Find where the given text appears and provide that cell's center as (X, Y) coordinate. 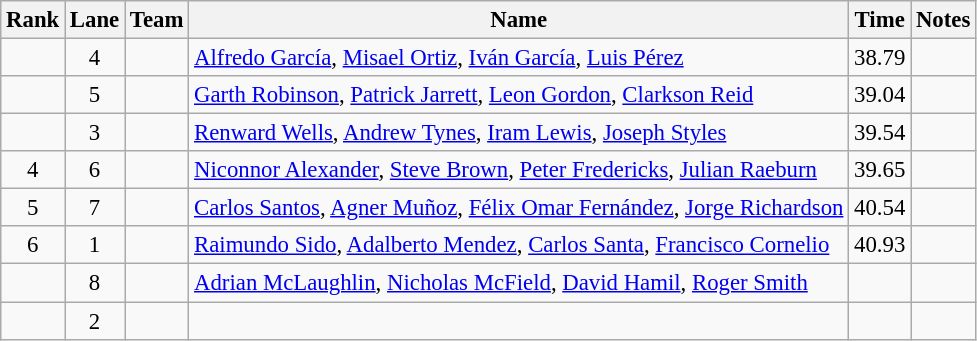
40.93 (880, 245)
Niconnor Alexander, Steve Brown, Peter Fredericks, Julian Raeburn (519, 170)
40.54 (880, 208)
Alfredo García, Misael Ortiz, Iván García, Luis Pérez (519, 58)
Raimundo Sido, Adalberto Mendez, Carlos Santa, Francisco Cornelio (519, 245)
2 (95, 321)
8 (95, 283)
39.04 (880, 95)
1 (95, 245)
3 (95, 133)
Name (519, 20)
39.65 (880, 170)
Notes (944, 20)
Adrian McLaughlin, Nicholas McField, David Hamil, Roger Smith (519, 283)
Lane (95, 20)
38.79 (880, 58)
Time (880, 20)
Garth Robinson, Patrick Jarrett, Leon Gordon, Clarkson Reid (519, 95)
Carlos Santos, Agner Muñoz, Félix Omar Fernández, Jorge Richardson (519, 208)
Team (157, 20)
Rank (33, 20)
7 (95, 208)
39.54 (880, 133)
Renward Wells, Andrew Tynes, Iram Lewis, Joseph Styles (519, 133)
